Capture the cell that displays the provided text and extract its [X, Y] central coordinate. 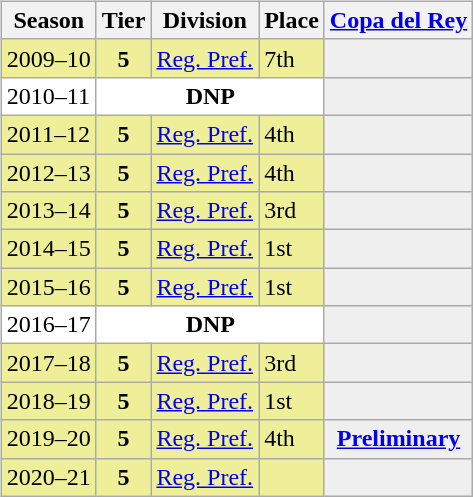
Tier [124, 20]
2019–20 [48, 439]
2011–12 [48, 134]
2012–13 [48, 173]
Place [292, 20]
2018–19 [48, 401]
2009–10 [48, 58]
2017–18 [48, 363]
2010–11 [48, 96]
Preliminary [398, 439]
2015–16 [48, 287]
Copa del Rey [398, 20]
7th [292, 58]
2013–14 [48, 211]
Season [48, 20]
2016–17 [48, 325]
2014–15 [48, 249]
Division [205, 20]
2020–21 [48, 477]
